Provide the (x, y) coordinate of the cell's center where the given text is located.  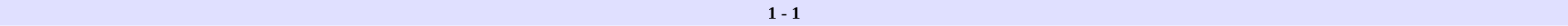
1 - 1 (784, 13)
